Output the (X, Y) coordinate of the center of the cell containing the given text.  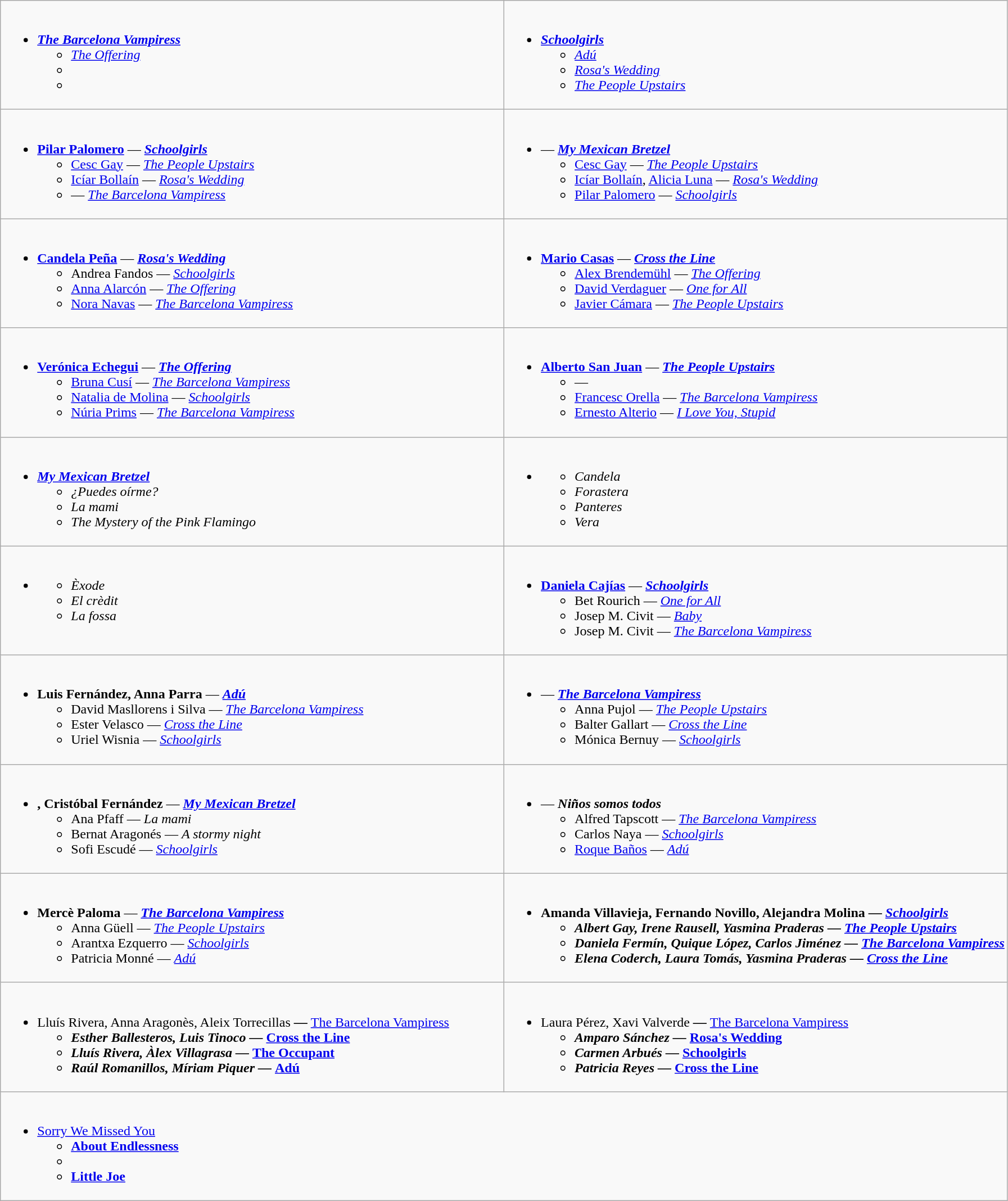
Pilar Palomero — SchoolgirlsCesc Gay — The People UpstairsIcíar Bollaín — Rosa's Wedding — The Barcelona Vampiress (252, 164)
ÈxodeEl crèditLa fossa (252, 600)
Mario Casas — Cross the LineAlex Brendemühl — The OfferingDavid Verdaguer — One for AllJavier Cámara — The People Upstairs (756, 273)
— Niños somos todosAlfred Tapscott — The Barcelona VampiressCarlos Naya — SchoolgirlsRoque Baños — Adú (756, 819)
Verónica Echegui — The OfferingBruna Cusí — The Barcelona VampiressNatalia de Molina — SchoolgirlsNúria Prims — The Barcelona Vampiress (252, 382)
Luis Fernández, Anna Parra — AdúDavid Masllorens i Silva — The Barcelona VampiressEster Velasco — Cross the LineUriel Wisnia — Schoolgirls (252, 710)
SchoolgirlsAdúRosa's WeddingThe People Upstairs (756, 55)
CandelaForasteraPanteresVera (756, 491)
Sorry We Missed YouAbout EndlessnessLittle Joe (504, 1146)
Laura Pérez, Xavi Valverde — The Barcelona VampiressAmparo Sánchez — Rosa's WeddingCarmen Arbués — SchoolgirlsPatricia Reyes — Cross the Line (756, 1037)
, Cristóbal Fernández — My Mexican BretzelAna Pfaff — La mamiBernat Aragonés — A stormy nightSofi Escudé — Schoolgirls (252, 819)
My Mexican Bretzel¿Puedes oírme?La mamiThe Mystery of the Pink Flamingo (252, 491)
— My Mexican BretzelCesc Gay — The People UpstairsIcíar Bollaín, Alicia Luna — Rosa's WeddingPilar Palomero — Schoolgirls (756, 164)
Mercè Paloma — The Barcelona VampiressAnna Güell — The People UpstairsArantxa Ezquerro — SchoolgirlsPatricia Monné — Adú (252, 928)
Daniela Cajías — SchoolgirlsBet Rourich — One for AllJosep M. Civit — BabyJosep M. Civit — The Barcelona Vampiress (756, 600)
Alberto San Juan — The People Upstairs — Francesc Orella — The Barcelona VampiressErnesto Alterio — I Love You, Stupid (756, 382)
— The Barcelona VampiressAnna Pujol — The People UpstairsBalter Gallart — Cross the LineMónica Bernuy — Schoolgirls (756, 710)
The Barcelona VampiressThe Offering (252, 55)
Candela Peña — Rosa's WeddingAndrea Fandos — SchoolgirlsAnna Alarcón — The OfferingNora Navas — The Barcelona Vampiress (252, 273)
